Extract the (X, Y) coordinate from the center of the cell holding the provided text.  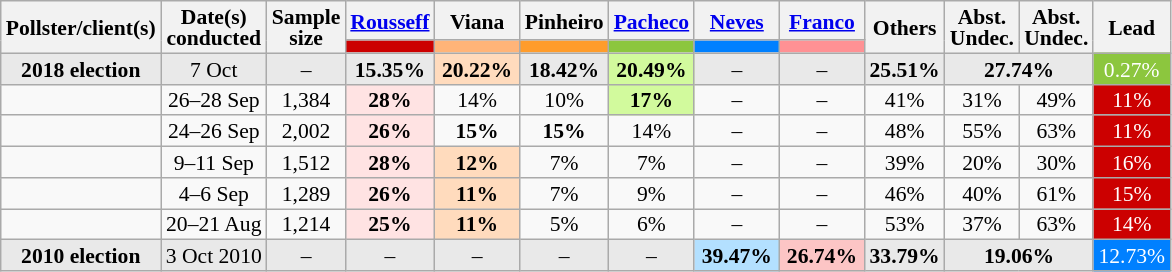
Franco (822, 20)
24–26 Sep (214, 132)
0.27% (1132, 68)
9% (652, 194)
Pinheiro (564, 20)
Lead (1132, 27)
2,002 (306, 132)
17% (652, 100)
39% (904, 162)
Rousseff (390, 20)
Pacheco (652, 20)
30% (1056, 162)
16% (1132, 162)
Date(s)conducted (214, 27)
61% (1056, 194)
3 Oct 2010 (214, 256)
12.73% (1132, 256)
Pollster/client(s) (81, 27)
31% (982, 100)
46% (904, 194)
2010 election (81, 256)
1,214 (306, 224)
19.06% (1020, 256)
7 Oct (214, 68)
49% (1056, 100)
26–28 Sep (214, 100)
40% (982, 194)
53% (904, 224)
Others (904, 27)
4–6 Sep (214, 194)
26.74% (822, 256)
1,289 (306, 194)
41% (904, 100)
20.22% (478, 68)
5% (564, 224)
1,512 (306, 162)
Neves (736, 20)
39.47% (736, 256)
25% (390, 224)
Viana (478, 20)
33.79% (904, 256)
20.49% (652, 68)
48% (904, 132)
20% (982, 162)
Samplesize (306, 27)
18.42% (564, 68)
15.35% (390, 68)
10% (564, 100)
6% (652, 224)
12% (478, 162)
1,384 (306, 100)
37% (982, 224)
20–21 Aug (214, 224)
25.51% (904, 68)
27.74% (1020, 68)
2018 election (81, 68)
55% (982, 132)
9–11 Sep (214, 162)
